For the text-containing cell, return its midpoint in (x, y) coordinate format. 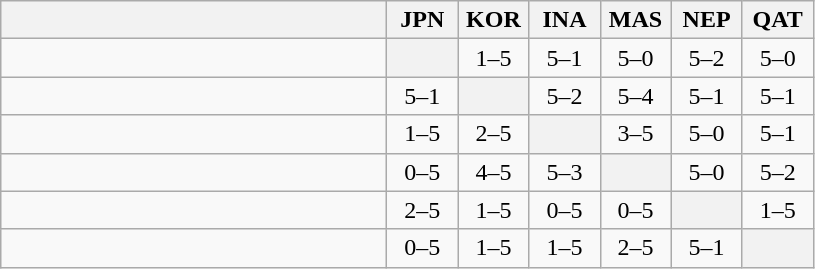
5–4 (636, 96)
INA (564, 20)
3–5 (636, 134)
NEP (706, 20)
QAT (778, 20)
5–3 (564, 172)
MAS (636, 20)
4–5 (494, 172)
KOR (494, 20)
JPN (422, 20)
